Detect which cell encompasses the target text, then output its [x, y] center coordinate. 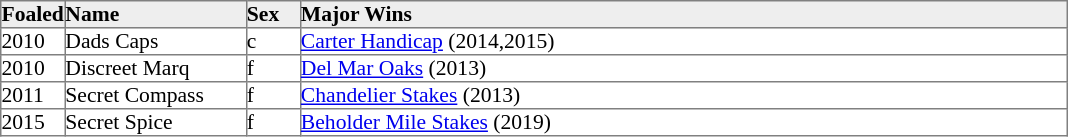
Major Wins [683, 14]
Chandelier Stakes (2013) [683, 96]
2015 [33, 122]
Del Mar Oaks (2013) [683, 68]
Carter Handicap (2014,2015) [683, 42]
Sex [273, 14]
Secret Compass [156, 96]
Name [156, 14]
Beholder Mile Stakes (2019) [683, 122]
2011 [33, 96]
Secret Spice [156, 122]
Dads Caps [156, 42]
Discreet Marq [156, 68]
Foaled [33, 14]
c [273, 42]
